From the cell containing the given text, extract its center point as [X, Y] coordinate. 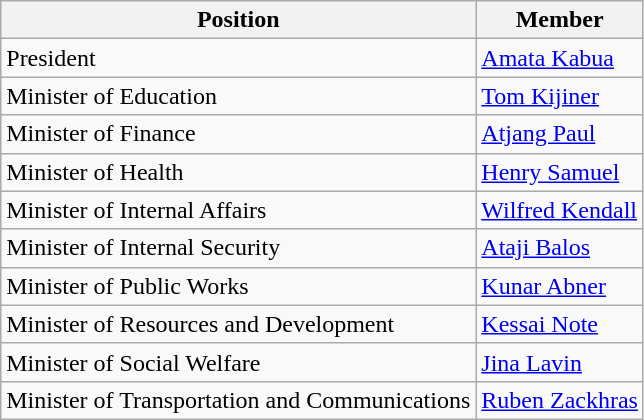
Ruben Zackhras [560, 400]
Minister of Resources and Development [238, 324]
Minister of Social Welfare [238, 362]
Wilfred Kendall [560, 210]
Position [238, 20]
Minister of Health [238, 172]
Member [560, 20]
Amata Kabua [560, 58]
Atjang Paul [560, 134]
Minister of Internal Security [238, 248]
Kunar Abner [560, 286]
Minister of Internal Affairs [238, 210]
Jina Lavin [560, 362]
Henry Samuel [560, 172]
Minister of Education [238, 96]
Minister of Transportation and Communications [238, 400]
Kessai Note [560, 324]
Tom Kijiner [560, 96]
Ataji Balos [560, 248]
Minister of Public Works [238, 286]
Minister of Finance [238, 134]
President [238, 58]
